Determine the (X, Y) coordinate at the center of the cell enclosing the given text.  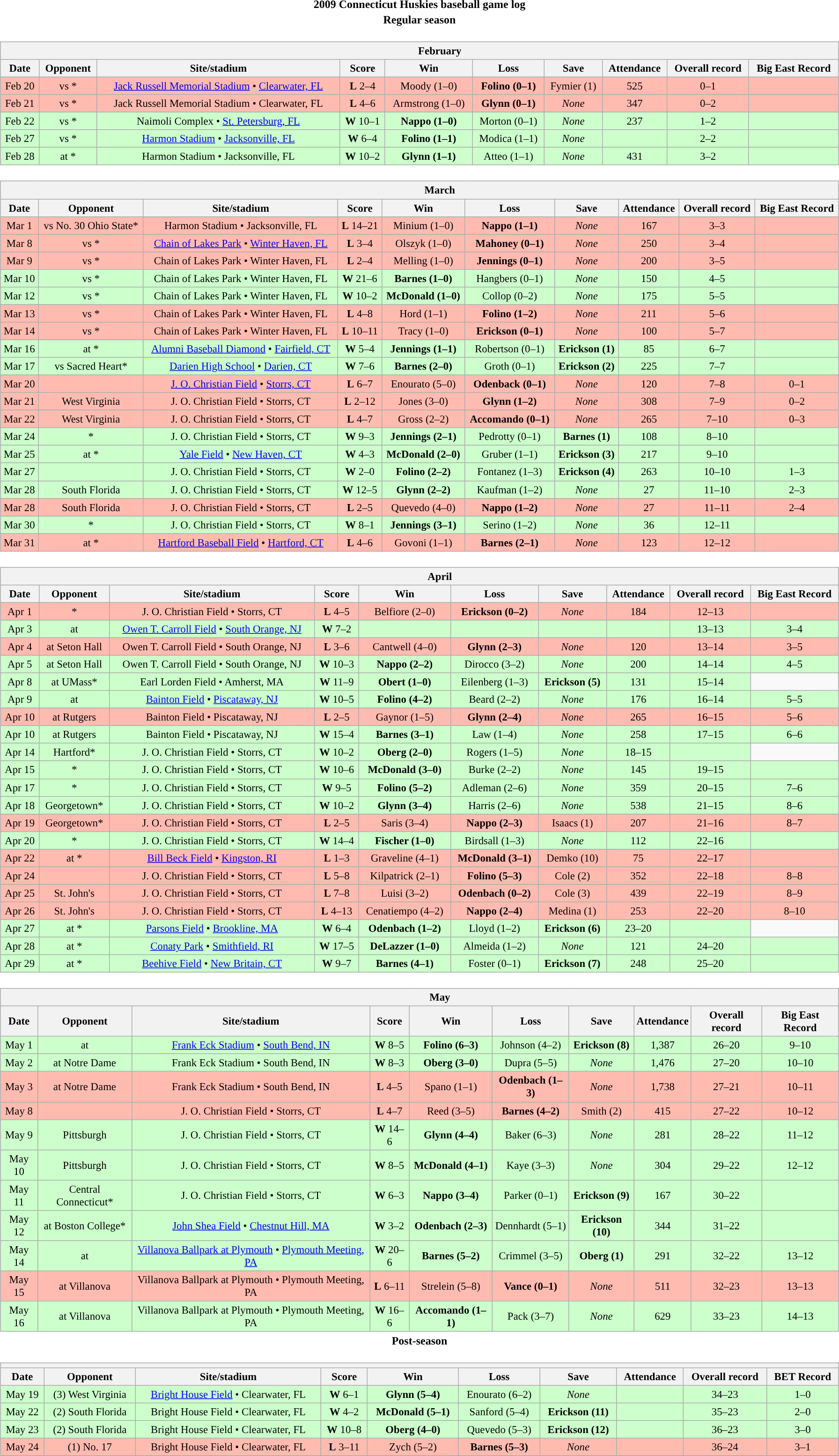
W 14–6 (390, 1135)
Erickson (2) (587, 366)
L 1–3 (337, 858)
10–12 (801, 1111)
W 20–6 (390, 1255)
Isaacs (1) (572, 823)
Barnes (4–2) (531, 1111)
Mar 16 (20, 349)
253 (638, 911)
Mar 9 (20, 260)
Fontanez (1–3) (509, 472)
Strelein (5–8) (451, 1286)
30–22 (726, 1196)
Glynn (3–4) (405, 805)
Gaynor (1–5) (405, 717)
Odenbach (1–3) (531, 1087)
22–18 (710, 876)
W 10–8 (344, 1430)
291 (662, 1255)
511 (662, 1286)
W 10–1 (362, 121)
12–13 (710, 611)
32–23 (726, 1286)
(3) West Virginia (90, 1394)
Erickson (9) (601, 1196)
Morton (0–1) (508, 121)
1,476 (662, 1063)
250 (649, 243)
Tracy (1–0) (423, 331)
Nappo (3–4) (451, 1196)
Spano (1–1) (451, 1087)
308 (649, 401)
Apr 1 (20, 611)
3–3 (717, 225)
11–10 (717, 490)
35–23 (725, 1412)
Folino (0–1) (508, 86)
21–15 (710, 805)
27–22 (726, 1111)
Crimmel (3–5) (531, 1255)
Erickson (10) (601, 1226)
281 (662, 1135)
1–2 (708, 121)
L 3–6 (337, 646)
Erickson (11) (578, 1412)
BET Record (803, 1377)
W 7–6 (360, 366)
538 (638, 805)
L 10–11 (360, 331)
225 (649, 366)
L 5–8 (337, 876)
Oberg (4–0) (413, 1430)
Erickson (3) (587, 454)
Folino (2–2) (423, 472)
Glynn (4–4) (451, 1135)
McDonald (1–0) (423, 296)
May 10 (19, 1165)
Baker (6–3) (531, 1135)
Hangbers (0–1) (509, 278)
Folino (5–2) (405, 787)
8–6 (795, 805)
McDonald (5–1) (413, 1412)
17–15 (710, 735)
Folino (5–3) (494, 876)
23–20 (638, 929)
36 (649, 525)
L 3–11 (344, 1447)
May 8 (19, 1111)
Reed (3–5) (451, 1111)
W 5–4 (360, 349)
May 22 (22, 1412)
75 (638, 858)
May 3 (19, 1087)
Oberg (2–0) (405, 752)
Parker (0–1) (531, 1196)
Folino (4–2) (405, 699)
Apr 28 (20, 946)
at Boston College* (84, 1226)
May 14 (19, 1255)
Mar 30 (20, 525)
Medina (1) (572, 911)
L 6–11 (390, 1286)
W 6–3 (390, 1196)
Nappo (2–3) (494, 823)
145 (638, 770)
W 9–5 (337, 787)
Hartford Baseball Field • Hartford, CT (241, 542)
22–16 (710, 840)
108 (649, 437)
344 (662, 1226)
Darien High School • Darien, CT (241, 366)
Mar 27 (20, 472)
Sanford (5–4) (499, 1412)
Folino (1–2) (509, 313)
Birdsall (1–3) (494, 840)
28–22 (726, 1135)
W 2–0 (360, 472)
13–12 (801, 1255)
Apr 3 (20, 629)
Glynn (5–4) (413, 1394)
Atteo (1–1) (508, 156)
7–7 (717, 366)
W 21–6 (360, 278)
Erickson (8) (601, 1045)
Apr 14 (20, 752)
Mar 13 (20, 313)
18–15 (638, 752)
May 16 (19, 1316)
Demko (10) (572, 858)
Apr 5 (20, 664)
Apr 15 (20, 770)
Pedrotty (0–1) (509, 437)
Oberg (3–0) (451, 1063)
34–23 (725, 1394)
14–13 (801, 1316)
Folino (1–1) (429, 139)
Barnes (4–1) (405, 964)
Apr 27 (20, 929)
11–12 (801, 1135)
Armstrong (1–0) (429, 104)
12–11 (717, 525)
W 15–4 (337, 735)
Erickson (4) (587, 472)
19–15 (710, 770)
347 (635, 104)
Luisi (3–2) (405, 893)
W 9–3 (360, 437)
525 (635, 86)
Apr 24 (20, 876)
Rogers (1–5) (494, 752)
Jennings (2–1) (423, 437)
Burke (2–2) (494, 770)
150 (649, 278)
175 (649, 296)
6–7 (717, 349)
Dirocco (3–2) (494, 664)
Odenbach (2–3) (451, 1226)
Pack (3–7) (531, 1316)
Erickson (5) (572, 682)
Oberg (1) (601, 1255)
May 1 (19, 1045)
May 2 (19, 1063)
11–11 (717, 507)
6–6 (795, 735)
20–15 (710, 787)
Enourato (6–2) (499, 1394)
16–14 (710, 699)
7–10 (717, 419)
Collop (0–2) (509, 296)
Mar 10 (20, 278)
Smith (2) (601, 1111)
W 14–4 (337, 840)
Govoni (1–1) (423, 542)
112 (638, 840)
vs Sacred Heart* (91, 366)
Jones (3–0) (423, 401)
36–23 (725, 1430)
5–7 (717, 331)
McDonald (4–1) (451, 1165)
Mar 25 (20, 454)
L 4–13 (337, 911)
Foster (0–1) (494, 964)
W 10–3 (337, 664)
263 (649, 472)
L 14–21 (360, 225)
3–2 (708, 156)
Mar 20 (20, 384)
8–7 (795, 823)
Erickson (0–1) (509, 331)
Accomando (0–1) (509, 419)
Feb 28 (20, 156)
Mar 21 (20, 401)
2–4 (797, 507)
Odenbach (1–2) (405, 929)
Eilenberg (1–3) (494, 682)
Robertson (0–1) (509, 349)
Erickson (7) (572, 964)
2–2 (708, 139)
Nappo (1–0) (429, 121)
Central Connecticut* (84, 1196)
Mar 14 (20, 331)
Quevedo (4–0) (423, 507)
Feb 20 (20, 86)
24–20 (710, 946)
439 (638, 893)
L 3–4 (360, 243)
vs No. 30 Ohio State* (91, 225)
36–24 (725, 1447)
16–15 (710, 717)
248 (638, 964)
Nappo (1–1) (509, 225)
Gruber (1–1) (509, 454)
Mar 22 (20, 419)
Odenbach (0–2) (494, 893)
237 (635, 121)
L 4–8 (360, 313)
Glynn (1–1) (429, 156)
Nappo (2–4) (494, 911)
Adleman (2–6) (494, 787)
W 3–2 (390, 1226)
7–6 (795, 787)
Glynn (0–1) (508, 104)
Kilpatrick (2–1) (405, 876)
131 (638, 682)
at UMass* (74, 682)
Erickson (12) (578, 1430)
Olszyk (1–0) (423, 243)
Zych (5–2) (413, 1447)
207 (638, 823)
431 (635, 156)
Graveline (4–1) (405, 858)
Erickson (1) (587, 349)
W 8–1 (360, 525)
Almeida (1–2) (494, 946)
100 (649, 331)
Melling (1–0) (423, 260)
Barnes (1) (587, 437)
Johnson (4–2) (531, 1045)
121 (638, 946)
Apr 18 (20, 805)
Jennings (0–1) (509, 260)
May 12 (19, 1226)
Feb 21 (20, 104)
May 11 (19, 1196)
22–17 (710, 858)
22–19 (710, 893)
629 (662, 1316)
Barnes (5–2) (451, 1255)
22–20 (710, 911)
Jennings (3–1) (423, 525)
Fymier (1) (573, 86)
3–0 (803, 1430)
Apr 20 (20, 840)
352 (638, 876)
Hartford* (74, 752)
Jennings (1–1) (423, 349)
Vance (0–1) (531, 1286)
W 10–5 (337, 699)
Barnes (5–3) (499, 1447)
W 7–2 (337, 629)
258 (638, 735)
Dennhardt (5–1) (531, 1226)
Glynn (2–2) (423, 490)
Mar 12 (20, 296)
176 (638, 699)
Mar 31 (20, 542)
Apr 8 (20, 682)
8–9 (795, 893)
Feb 27 (20, 139)
Naimoli Complex • St. Petersburg, FL (219, 121)
415 (662, 1111)
April (419, 576)
Belfiore (2–0) (405, 611)
Folino (6–3) (451, 1045)
W 4–3 (360, 454)
Apr 29 (20, 964)
217 (649, 454)
McDonald (3–1) (494, 858)
Apr 19 (20, 823)
Gross (2–2) (423, 419)
W 9–7 (337, 964)
27–21 (726, 1087)
Parsons Field • Brookline, MA (212, 929)
Law (1–4) (494, 735)
2–0 (803, 1412)
DeLazzer (1–0) (405, 946)
Obert (1–0) (405, 682)
7–8 (717, 384)
27–20 (726, 1063)
Beard (2–2) (494, 699)
Quevedo (5–3) (499, 1430)
Kaufman (1–2) (509, 490)
May 15 (19, 1286)
Beehive Field • New Britain, CT (212, 964)
L 6–7 (360, 384)
Glynn (1–2) (509, 401)
33–23 (726, 1316)
May (419, 997)
Odenback (0–1) (509, 384)
Erickson (6) (572, 929)
Cole (2) (572, 876)
March (419, 190)
21–16 (710, 823)
Bill Beck Field • Kingston, RI (212, 858)
123 (649, 542)
Apr 26 (20, 911)
Yale Field • New Haven, CT (241, 454)
W 10–6 (337, 770)
Nappo (1–2) (509, 507)
May 9 (19, 1135)
Saris (3–4) (405, 823)
Glynn (2–3) (494, 646)
7–9 (717, 401)
Fischer (1–0) (405, 840)
25–20 (710, 964)
Serino (1–2) (509, 525)
Dupra (5–5) (531, 1063)
Mar 24 (20, 437)
Alumni Baseball Diamond • Fairfield, CT (241, 349)
Feb 22 (20, 121)
3–1 (803, 1447)
Groth (0–1) (509, 366)
1,738 (662, 1087)
359 (638, 787)
May 19 (22, 1394)
Hord (1–1) (423, 313)
Barnes (2–0) (423, 366)
Moody (1–0) (429, 86)
10–11 (801, 1087)
Cantwell (4–0) (405, 646)
Kaye (3–3) (531, 1165)
Mar 1 (20, 225)
2–3 (797, 490)
February (419, 51)
13–14 (710, 646)
Apr 22 (20, 858)
Glynn (2–4) (494, 717)
W 8–3 (390, 1063)
Cenatiempo (4–2) (405, 911)
W 11–9 (337, 682)
W 17–5 (337, 946)
Apr 25 (20, 893)
1–3 (797, 472)
Mahoney (0–1) (509, 243)
Barnes (3–1) (405, 735)
Nappo (2–2) (405, 664)
211 (649, 313)
Erickson (0–2) (494, 611)
McDonald (2–0) (423, 454)
McDonald (3–0) (405, 770)
Apr 9 (20, 699)
W 16–6 (390, 1316)
W 6–1 (344, 1394)
15–14 (710, 682)
(1) No. 17 (90, 1447)
1,387 (662, 1045)
May 24 (22, 1447)
Mar 8 (20, 243)
L 7–8 (337, 893)
L 2–12 (360, 401)
184 (638, 611)
Accomando (1–1) (451, 1316)
29–22 (726, 1165)
85 (649, 349)
14–14 (710, 664)
Enourato (5–0) (423, 384)
Cole (3) (572, 893)
John Shea Field • Chestnut Hill, MA (251, 1226)
Barnes (1–0) (423, 278)
Lloyd (1–2) (494, 929)
32–22 (726, 1255)
Harris (2–6) (494, 805)
Apr 4 (20, 646)
W 12–5 (360, 490)
0–3 (797, 419)
8–8 (795, 876)
Earl Lorden Field • Amherst, MA (212, 682)
W 4–2 (344, 1412)
1–0 (803, 1394)
Barnes (2–1) (509, 542)
Modica (1–1) (508, 139)
Conaty Park • Smithfield, RI (212, 946)
31–22 (726, 1226)
May 23 (22, 1430)
304 (662, 1165)
Mar 17 (20, 366)
Apr 17 (20, 787)
26–20 (726, 1045)
Minium (1–0) (423, 225)
